Search for the cell housing the specified text and yield its [X, Y] center coordinate. 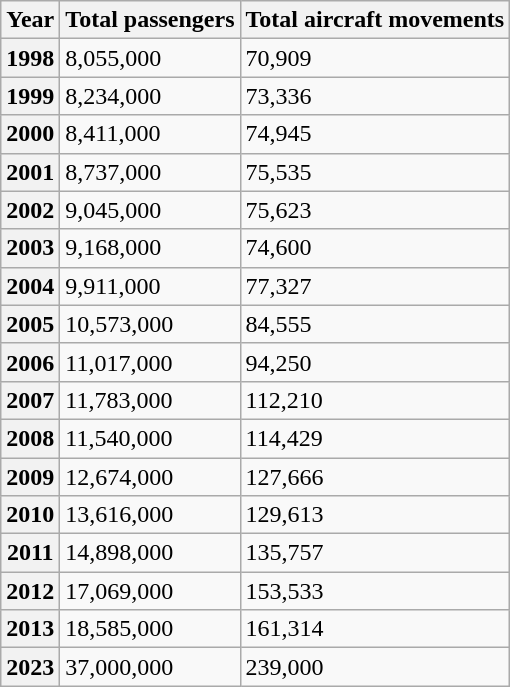
2012 [30, 591]
127,666 [375, 477]
135,757 [375, 553]
2000 [30, 134]
74,600 [375, 248]
94,250 [375, 362]
1998 [30, 58]
9,911,000 [150, 286]
8,055,000 [150, 58]
84,555 [375, 324]
75,623 [375, 210]
73,336 [375, 96]
74,945 [375, 134]
2005 [30, 324]
9,168,000 [150, 248]
2001 [30, 172]
8,737,000 [150, 172]
8,411,000 [150, 134]
11,783,000 [150, 400]
11,017,000 [150, 362]
2006 [30, 362]
Total aircraft movements [375, 20]
2010 [30, 515]
2007 [30, 400]
239,000 [375, 667]
114,429 [375, 438]
10,573,000 [150, 324]
37,000,000 [150, 667]
17,069,000 [150, 591]
9,045,000 [150, 210]
2011 [30, 553]
11,540,000 [150, 438]
2013 [30, 629]
112,210 [375, 400]
161,314 [375, 629]
Year [30, 20]
75,535 [375, 172]
13,616,000 [150, 515]
129,613 [375, 515]
Total passengers [150, 20]
14,898,000 [150, 553]
2002 [30, 210]
2023 [30, 667]
2003 [30, 248]
18,585,000 [150, 629]
77,327 [375, 286]
153,533 [375, 591]
8,234,000 [150, 96]
2009 [30, 477]
70,909 [375, 58]
12,674,000 [150, 477]
2004 [30, 286]
2008 [30, 438]
1999 [30, 96]
